Return the [x, y] coordinate for the center point of the cell that contains the specified text.  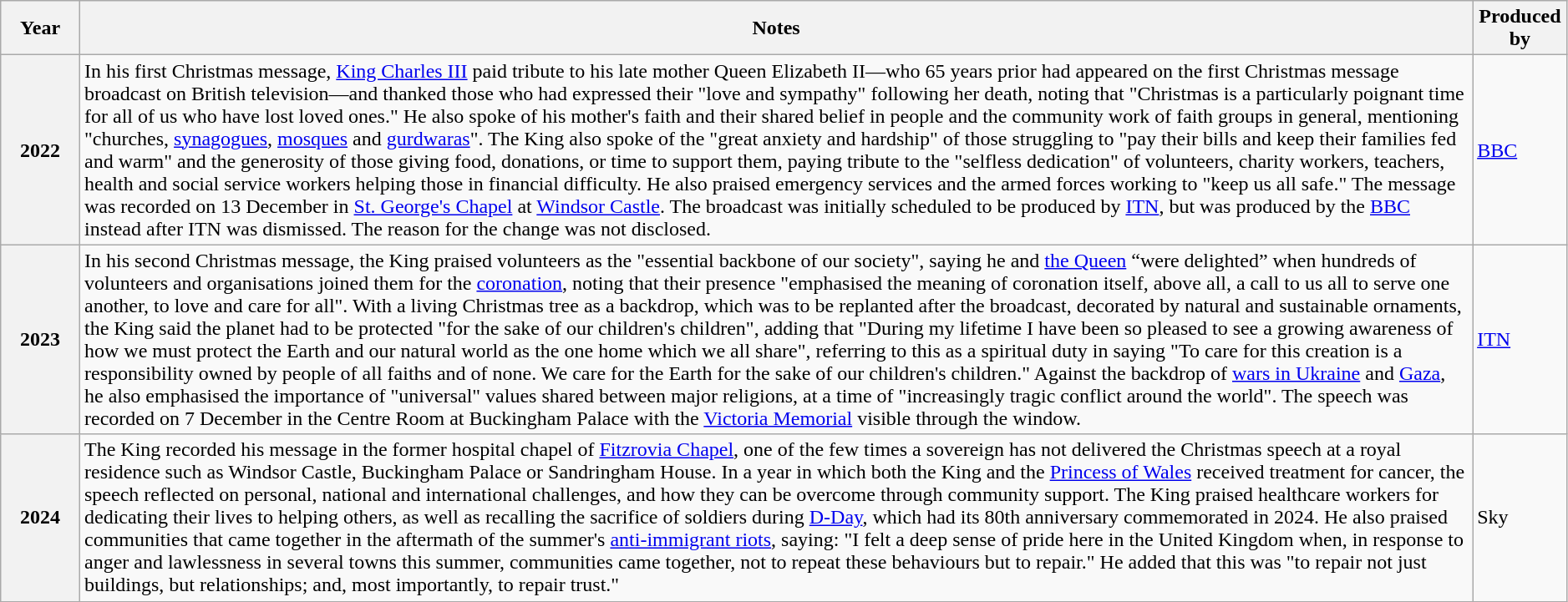
2024 [40, 518]
2022 [40, 150]
BBC [1520, 150]
Notes [775, 28]
ITN [1520, 339]
Sky [1520, 518]
Year [40, 28]
2023 [40, 339]
Producedby [1520, 28]
